Find where the given text appears and provide that cell's center as (x, y) coordinate. 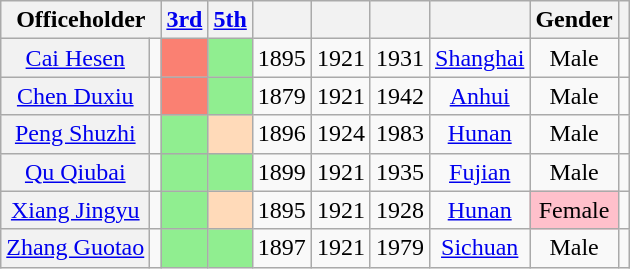
Fujian (480, 172)
Peng Shuzhi (76, 134)
Gender (574, 20)
1979 (400, 248)
Cai Hesen (76, 58)
Zhang Guotao (76, 248)
Female (574, 210)
1942 (400, 96)
1983 (400, 134)
1924 (340, 134)
5th (230, 20)
Shanghai (480, 58)
Sichuan (480, 248)
1899 (282, 172)
1935 (400, 172)
1928 (400, 210)
3rd (184, 20)
1931 (400, 58)
Anhui (480, 96)
Chen Duxiu (76, 96)
Qu Qiubai (76, 172)
1897 (282, 248)
1896 (282, 134)
Xiang Jingyu (76, 210)
1879 (282, 96)
Officeholder (81, 20)
